Extract the (X, Y) coordinate from the center of the cell holding the provided text.  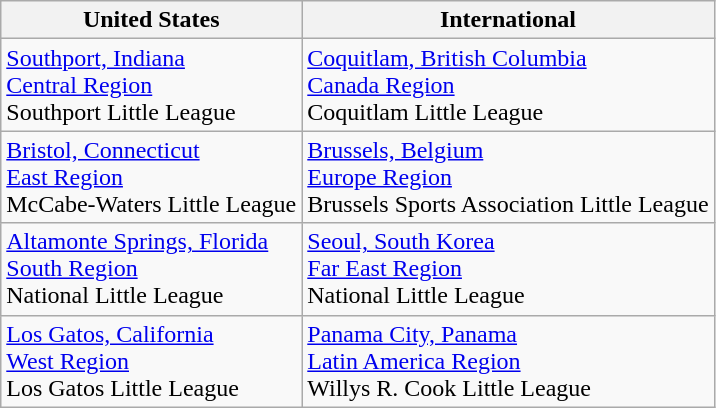
International (508, 20)
Brussels, BelgiumEurope RegionBrussels Sports Association Little League (508, 177)
Altamonte Springs, FloridaSouth RegionNational Little League (152, 269)
Bristol, ConnecticutEast RegionMcCabe-Waters Little League (152, 177)
Southport, IndianaCentral RegionSouthport Little League (152, 85)
Coquitlam, British Columbia Canada RegionCoquitlam Little League (508, 85)
Los Gatos, CaliforniaWest RegionLos Gatos Little League (152, 361)
United States (152, 20)
Seoul, South KoreaFar East RegionNational Little League (508, 269)
Panama City, PanamaLatin America RegionWillys R. Cook Little League (508, 361)
